Search for the cell housing the specified text and yield its (x, y) center coordinate. 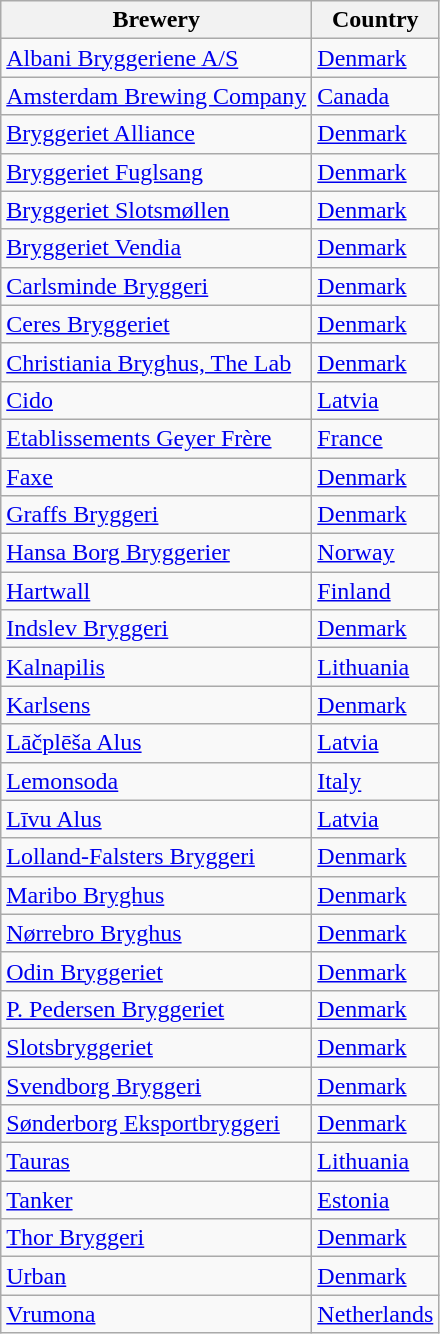
Brewery (156, 20)
France (376, 438)
Karlsens (156, 705)
Canada (376, 96)
Līvu Alus (156, 819)
Slotsbryggeriet (156, 1047)
Amsterdam Brewing Company (156, 96)
Norway (376, 553)
Thor Bryggeri (156, 1238)
Tauras (156, 1162)
Finland (376, 591)
Hansa Borg Bryggerier (156, 553)
Urban (156, 1276)
Bryggeriet Fuglsang (156, 172)
Tanker (156, 1200)
Bryggeriet Vendia (156, 248)
Maribo Bryghus (156, 895)
Nørrebro Bryghus (156, 933)
Estonia (376, 1200)
Faxe (156, 477)
Sønderborg Eksportbryggeri (156, 1124)
Vrumona (156, 1314)
Italy (376, 781)
Cido (156, 400)
Lolland-Falsters Bryggeri (156, 857)
Svendborg Bryggeri (156, 1085)
Ceres Bryggeriet (156, 324)
Christiania Bryghus, The Lab (156, 362)
Bryggeriet Alliance (156, 134)
Graffs Bryggeri (156, 515)
Bryggeriet Slotsmøllen (156, 210)
Albani Bryggeriene A/S (156, 58)
Carlsminde Bryggeri (156, 286)
Etablissements Geyer Frère (156, 438)
Odin Bryggeriet (156, 971)
P. Pedersen Bryggeriet (156, 1009)
Country (376, 20)
Lāčplēša Alus (156, 743)
Netherlands (376, 1314)
Hartwall (156, 591)
Kalnapilis (156, 667)
Lemonsoda (156, 781)
Indslev Bryggeri (156, 629)
